Capture the cell that displays the provided text and extract its [x, y] central coordinate. 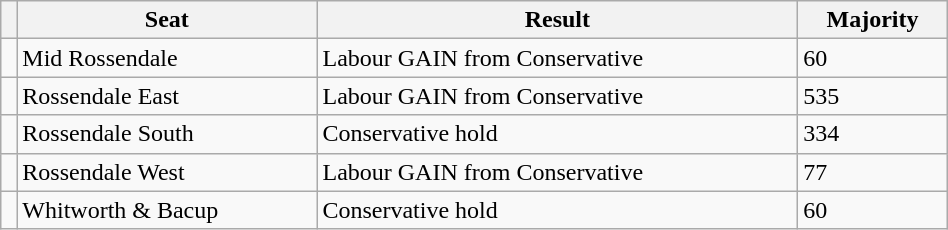
Mid Rossendale [167, 58]
Result [558, 20]
Rossendale East [167, 96]
334 [872, 134]
Whitworth & Bacup [167, 210]
Rossendale West [167, 172]
535 [872, 96]
Majority [872, 20]
Seat [167, 20]
77 [872, 172]
Rossendale South [167, 134]
